Extract the (X, Y) coordinate from the center of the cell holding the provided text.  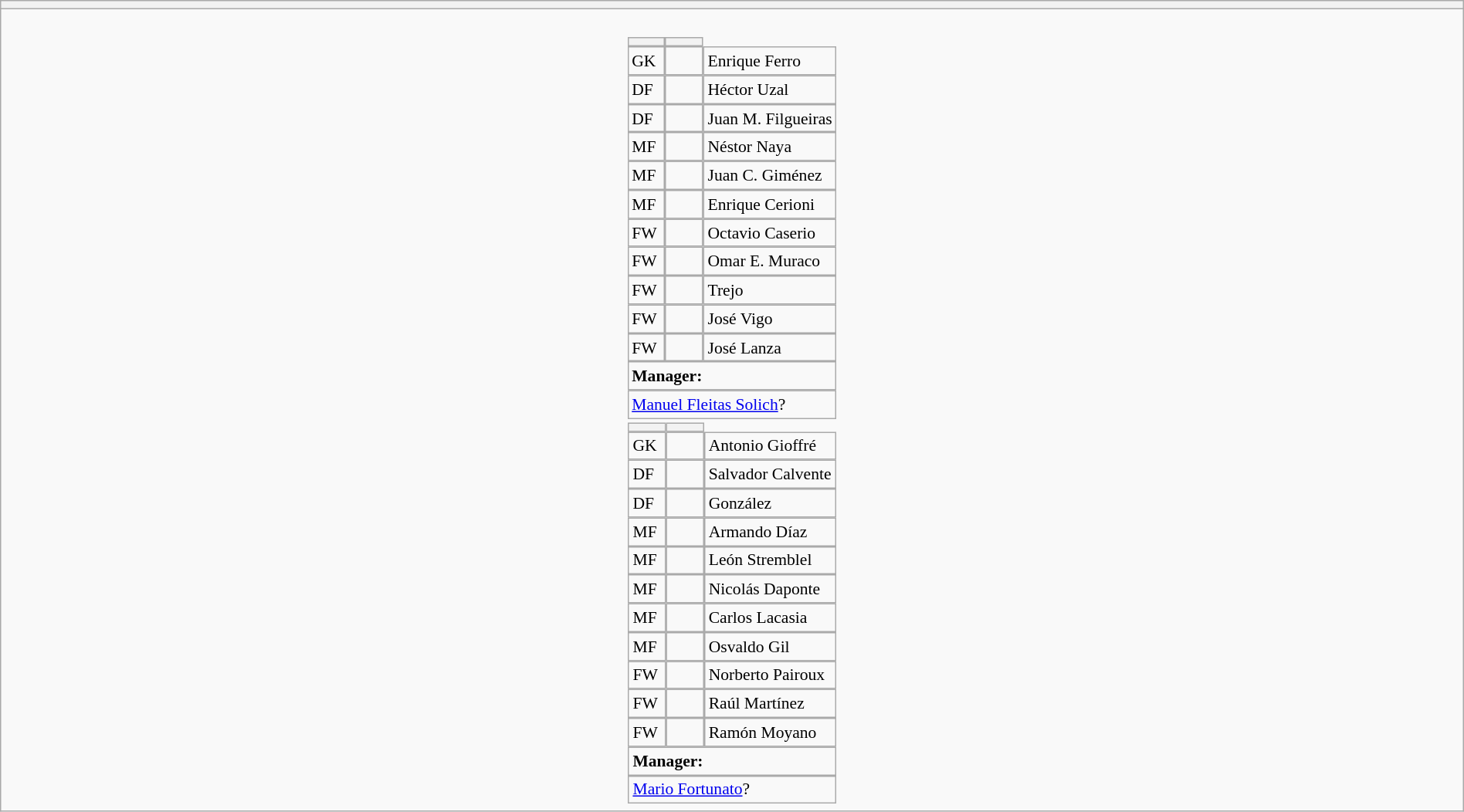
Héctor Uzal (771, 90)
León Stremblel (770, 560)
Manuel Fleitas Solich? (732, 404)
Juan M. Filgueiras (771, 119)
Salvador Calvente (770, 474)
José Lanza (771, 347)
Néstor Naya (771, 147)
González (770, 503)
Antonio Gioffré (770, 446)
Trejo (771, 290)
Ramón Moyano (770, 732)
Carlos Lacasia (770, 617)
Enrique Cerioni (771, 204)
Norberto Pairoux (770, 675)
Armando Díaz (770, 531)
Nicolás Daponte (770, 588)
Osvaldo Gil (770, 647)
Enrique Ferro (771, 60)
Raúl Martínez (770, 704)
Octavio Caserio (771, 233)
Juan C. Giménez (771, 176)
José Vigo (771, 318)
Omar E. Muraco (771, 261)
Mario Fortunato? (732, 789)
